Search for the cell housing the specified text and yield its [X, Y] center coordinate. 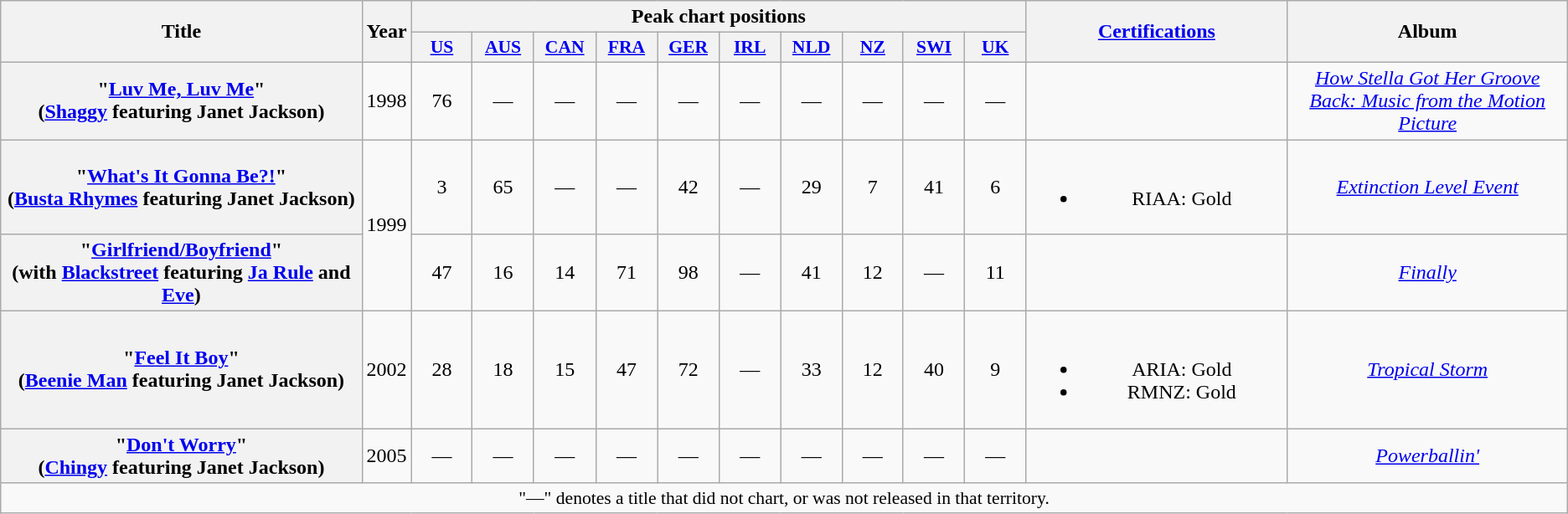
3 [442, 186]
How Stella Got Her Groove Back: Music from the Motion Picture [1427, 100]
Tropical Storm [1427, 370]
18 [503, 370]
28 [442, 370]
76 [442, 100]
1998 [387, 100]
6 [995, 186]
"—" denotes a title that did not chart, or was not released in that territory. [784, 498]
NZ [873, 48]
"Don't Worry"(Chingy featuring Janet Jackson) [181, 455]
FRA [627, 48]
"Girlfriend/Boyfriend" (with Blackstreet featuring Ja Rule and Eve) [181, 273]
16 [503, 273]
UK [995, 48]
US [442, 48]
33 [812, 370]
9 [995, 370]
2002 [387, 370]
Certifications [1157, 32]
Year [387, 32]
RIAA: Gold [1157, 186]
Title [181, 32]
AUS [503, 48]
71 [627, 273]
"Feel It Boy" (Beenie Man featuring Janet Jackson) [181, 370]
Extinction Level Event [1427, 186]
42 [689, 186]
1999 [387, 224]
GER [689, 48]
Powerballin' [1427, 455]
"Luv Me, Luv Me" (Shaggy featuring Janet Jackson) [181, 100]
2005 [387, 455]
NLD [812, 48]
40 [934, 370]
14 [565, 273]
11 [995, 273]
29 [812, 186]
SWI [934, 48]
ARIA: GoldRMNZ: Gold [1157, 370]
"What's It Gonna Be?!" (Busta Rhymes featuring Janet Jackson) [181, 186]
IRL [750, 48]
72 [689, 370]
Album [1427, 32]
Peak chart positions [719, 17]
15 [565, 370]
98 [689, 273]
7 [873, 186]
Finally [1427, 273]
CAN [565, 48]
65 [503, 186]
